Pinpoint the cell where the given text exists, returning its [x, y] midpoint coordinate. 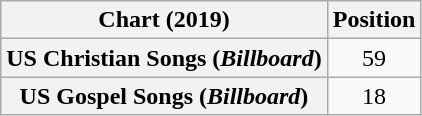
59 [374, 58]
US Christian Songs (Billboard) [164, 58]
Chart (2019) [164, 20]
Position [374, 20]
US Gospel Songs (Billboard) [164, 96]
18 [374, 96]
